Determine the (X, Y) coordinate at the center of the cell enclosing the given text.  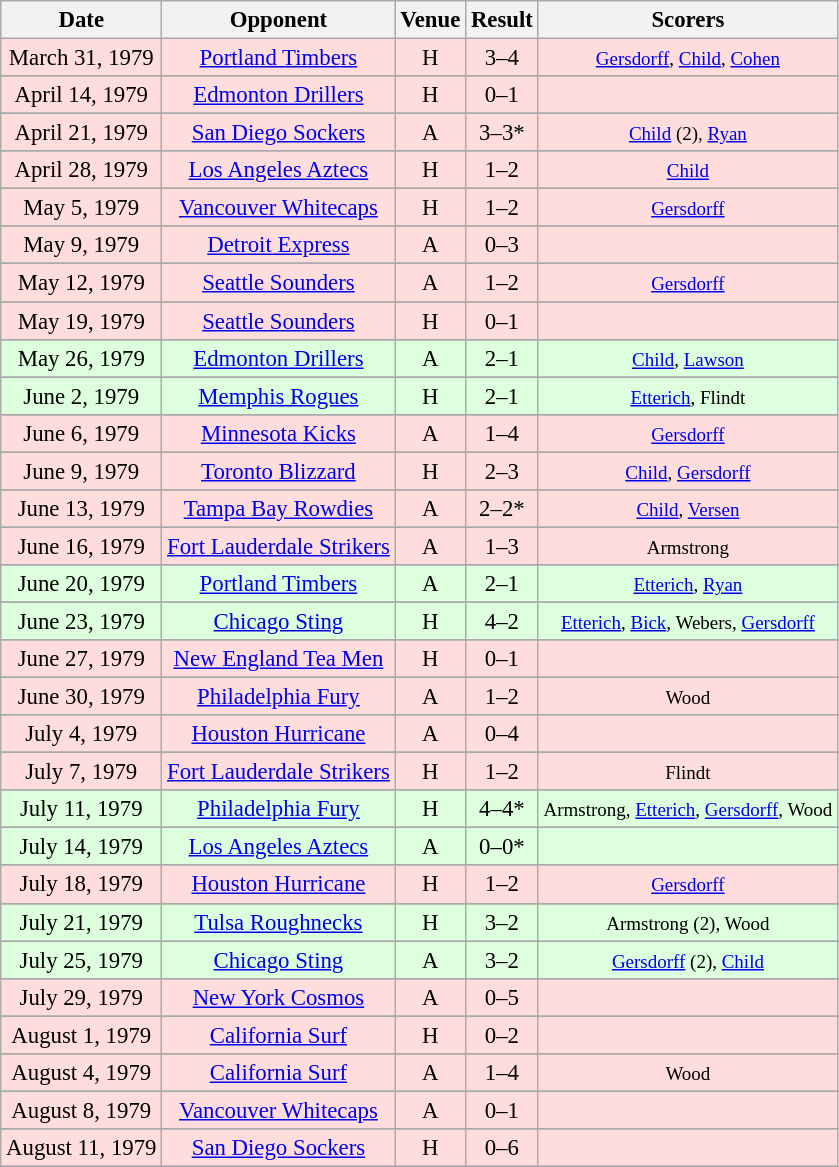
Detroit Express (278, 245)
Child, Lawson (688, 358)
June 13, 1979 (82, 509)
1–3 (502, 546)
April 28, 1979 (82, 170)
July 7, 1979 (82, 772)
2–3 (502, 471)
3–3* (502, 133)
June 23, 1979 (82, 621)
June 30, 1979 (82, 697)
Etterich, Flindt (688, 396)
Child (2), Ryan (688, 133)
Result (502, 20)
March 31, 1979 (82, 58)
May 19, 1979 (82, 321)
Child (688, 170)
3–4 (502, 58)
July 18, 1979 (82, 885)
New England Tea Men (278, 659)
0–4 (502, 734)
2–2* (502, 509)
0–3 (502, 245)
New York Cosmos (278, 997)
June 16, 1979 (82, 546)
Armstrong (688, 546)
Armstrong (2), Wood (688, 922)
Etterich, Bick, Webers, Gersdorff (688, 621)
Flindt (688, 772)
Toronto Blizzard (278, 471)
July 21, 1979 (82, 922)
4–4* (502, 809)
August 4, 1979 (82, 1073)
July 14, 1979 (82, 847)
June 6, 1979 (82, 433)
July 29, 1979 (82, 997)
0–6 (502, 1148)
Gersdorff (2), Child (688, 960)
August 1, 1979 (82, 1035)
4–2 (502, 621)
May 12, 1979 (82, 283)
June 20, 1979 (82, 584)
Opponent (278, 20)
Armstrong, Etterich, Gersdorff, Wood (688, 809)
April 14, 1979 (82, 95)
May 26, 1979 (82, 358)
Etterich, Ryan (688, 584)
Child, Gersdorff (688, 471)
Minnesota Kicks (278, 433)
0–2 (502, 1035)
Gersdorff, Child, Cohen (688, 58)
0–0* (502, 847)
July 25, 1979 (82, 960)
Child, Versen (688, 509)
June 9, 1979 (82, 471)
Memphis Rogues (278, 396)
0–5 (502, 997)
August 11, 1979 (82, 1148)
Date (82, 20)
July 4, 1979 (82, 734)
August 8, 1979 (82, 1110)
July 11, 1979 (82, 809)
Venue (430, 20)
June 2, 1979 (82, 396)
April 21, 1979 (82, 133)
Tampa Bay Rowdies (278, 509)
Tulsa Roughnecks (278, 922)
May 5, 1979 (82, 208)
Scorers (688, 20)
June 27, 1979 (82, 659)
May 9, 1979 (82, 245)
